Provide the (x, y) coordinate of the cell's center where the given text is located.  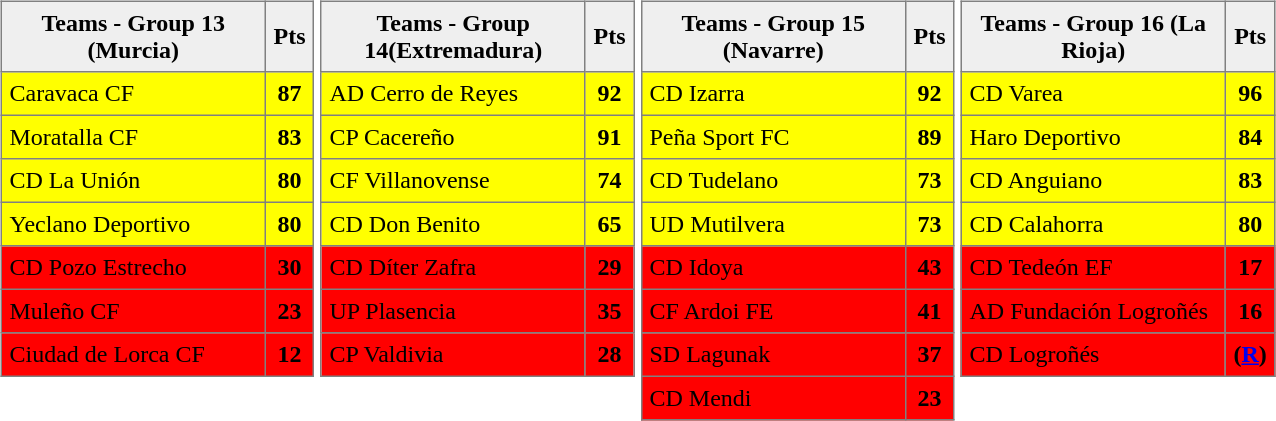
Teams - Group 16 (La Rioja) (1093, 36)
UD Mutilvera (773, 224)
29 (609, 268)
CD Tedeón EF (1093, 268)
CF Ardoi FE (773, 311)
CD Mendi (773, 398)
43 (929, 268)
17 (1250, 268)
CD La Unión (133, 181)
Teams - Group 13 (Murcia) (133, 36)
87 (289, 94)
CP Cacereño (453, 137)
37 (929, 355)
CD Díter Zafra (453, 268)
CD Anguiano (1093, 181)
Teams - Group 14(Extremadura) (453, 36)
41 (929, 311)
35 (609, 311)
SD Lagunak (773, 355)
Muleño CF (133, 311)
84 (1250, 137)
30 (289, 268)
Peña Sport FC (773, 137)
UP Plasencia (453, 311)
CP Valdivia (453, 355)
CD Logroñés (1093, 355)
CD Don Benito (453, 224)
Yeclano Deportivo (133, 224)
12 (289, 355)
Teams - Group 15 (Navarre) (773, 36)
CD Idoya (773, 268)
74 (609, 181)
28 (609, 355)
65 (609, 224)
CD Varea (1093, 94)
AD Cerro de Reyes (453, 94)
Moratalla CF (133, 137)
CD Calahorra (1093, 224)
AD Fundación Logroñés (1093, 311)
CD Izarra (773, 94)
96 (1250, 94)
Ciudad de Lorca CF (133, 355)
CD Pozo Estrecho (133, 268)
CF Villanovense (453, 181)
Haro Deportivo (1093, 137)
Caravaca CF (133, 94)
(R) (1250, 355)
89 (929, 137)
16 (1250, 311)
CD Tudelano (773, 181)
91 (609, 137)
